Provide the [X, Y] coordinate of the cell's center where the given text is located.  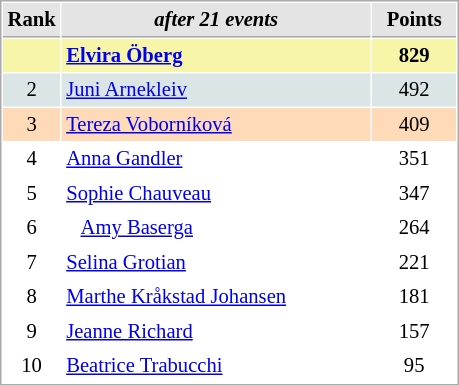
5 [32, 194]
Tereza Voborníková [216, 124]
6 [32, 228]
Elvira Öberg [216, 56]
181 [414, 296]
7 [32, 262]
409 [414, 124]
Anna Gandler [216, 158]
8 [32, 296]
492 [414, 90]
4 [32, 158]
Rank [32, 20]
Sophie Chauveau [216, 194]
Amy Baserga [216, 228]
Points [414, 20]
95 [414, 366]
Juni Arnekleiv [216, 90]
347 [414, 194]
Beatrice Trabucchi [216, 366]
10 [32, 366]
9 [32, 332]
3 [32, 124]
351 [414, 158]
264 [414, 228]
829 [414, 56]
after 21 events [216, 20]
Selina Grotian [216, 262]
Marthe Kråkstad Johansen [216, 296]
2 [32, 90]
157 [414, 332]
221 [414, 262]
Jeanne Richard [216, 332]
